Locate the cell with the specified text and output its [x, y] center coordinate. 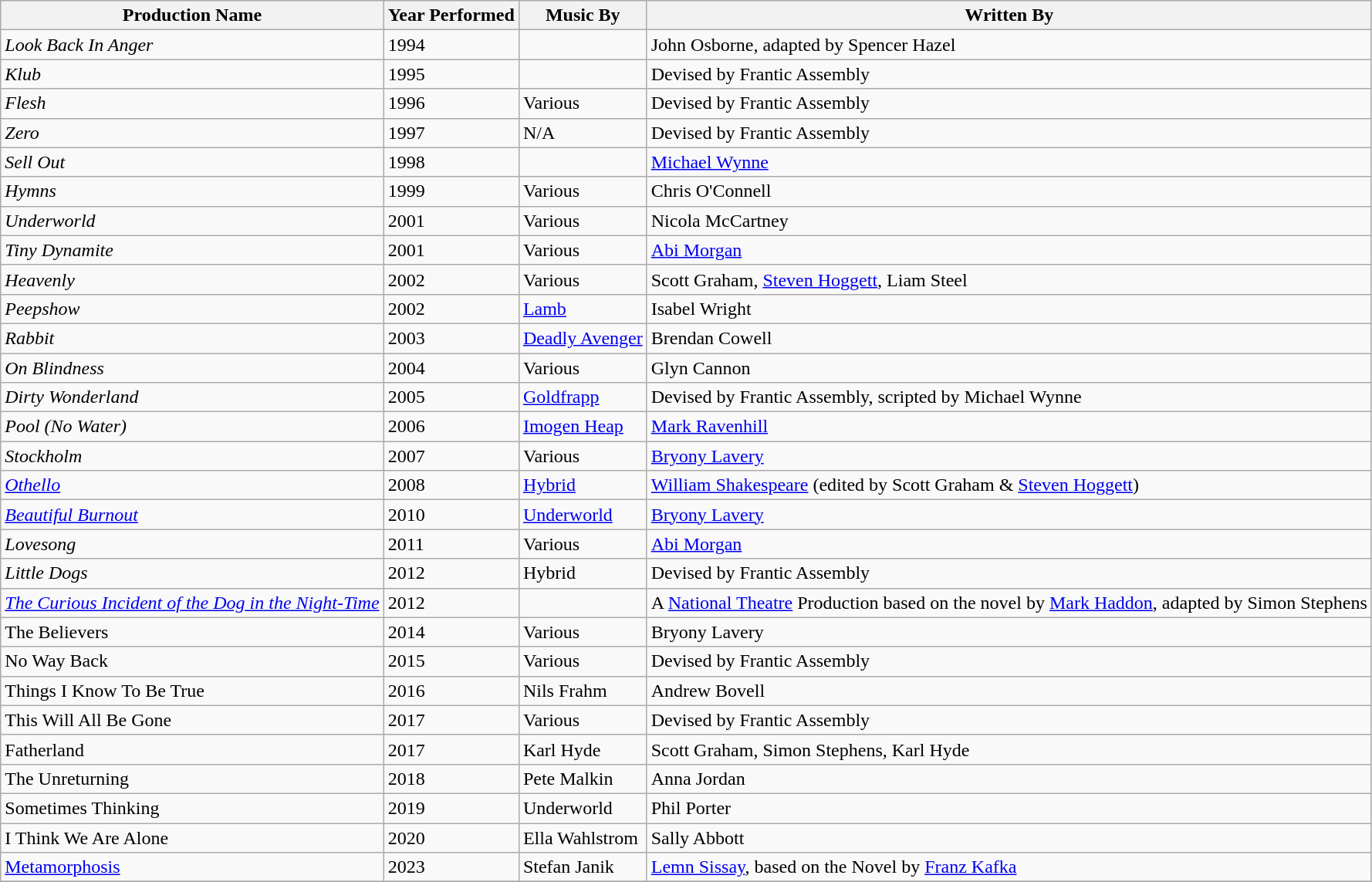
Pool (No Water) [192, 427]
Dirty Wonderland [192, 397]
Sell Out [192, 162]
1994 [451, 45]
Nils Frahm [583, 691]
Lovesong [192, 544]
Deadly Avenger [583, 338]
Isabel Wright [1009, 309]
The Curious Incident of the Dog in the Night-Time [192, 603]
Scott Graham, Simon Stephens, Karl Hyde [1009, 749]
2015 [451, 661]
Production Name [192, 15]
Look Back In Anger [192, 45]
2006 [451, 427]
Rabbit [192, 338]
Anna Jordan [1009, 779]
Metamorphosis [192, 867]
Peepshow [192, 309]
Michael Wynne [1009, 162]
2011 [451, 544]
Zero [192, 133]
1999 [451, 191]
Klub [192, 74]
Ella Wahlstrom [583, 837]
Stefan Janik [583, 867]
Imogen Heap [583, 427]
Devised by Frantic Assembly, scripted by Michael Wynne [1009, 397]
Flesh [192, 103]
2020 [451, 837]
2014 [451, 632]
N/A [583, 133]
2018 [451, 779]
2010 [451, 515]
Scott Graham, Steven Hoggett, Liam Steel [1009, 279]
Little Dogs [192, 573]
Written By [1009, 15]
Heavenly [192, 279]
Lamb [583, 309]
2004 [451, 368]
Goldfrapp [583, 397]
2008 [451, 485]
2019 [451, 808]
1997 [451, 133]
A National Theatre Production based on the novel by Mark Haddon, adapted by Simon Stephens [1009, 603]
2023 [451, 867]
2005 [451, 397]
Beautiful Burnout [192, 515]
I Think We Are Alone [192, 837]
1998 [451, 162]
2007 [451, 456]
No Way Back [192, 661]
On Blindness [192, 368]
Nicola McCartney [1009, 221]
Sometimes Thinking [192, 808]
Othello [192, 485]
Stockholm [192, 456]
Things I Know To Be True [192, 691]
2016 [451, 691]
Chris O'Connell [1009, 191]
Mark Ravenhill [1009, 427]
2003 [451, 338]
Pete Malkin [583, 779]
William Shakespeare (edited by Scott Graham & Steven Hoggett) [1009, 485]
John Osborne, adapted by Spencer Hazel [1009, 45]
Music By [583, 15]
Brendan Cowell [1009, 338]
Tiny Dynamite [192, 250]
Glyn Cannon [1009, 368]
Fatherland [192, 749]
The Believers [192, 632]
Karl Hyde [583, 749]
1995 [451, 74]
The Unreturning [192, 779]
This Will All Be Gone [192, 720]
Sally Abbott [1009, 837]
Phil Porter [1009, 808]
Andrew Bovell [1009, 691]
Hymns [192, 191]
Year Performed [451, 15]
1996 [451, 103]
Lemn Sissay, based on the Novel by Franz Kafka [1009, 867]
